Return the [x, y] coordinate for the center point of the cell that contains the specified text.  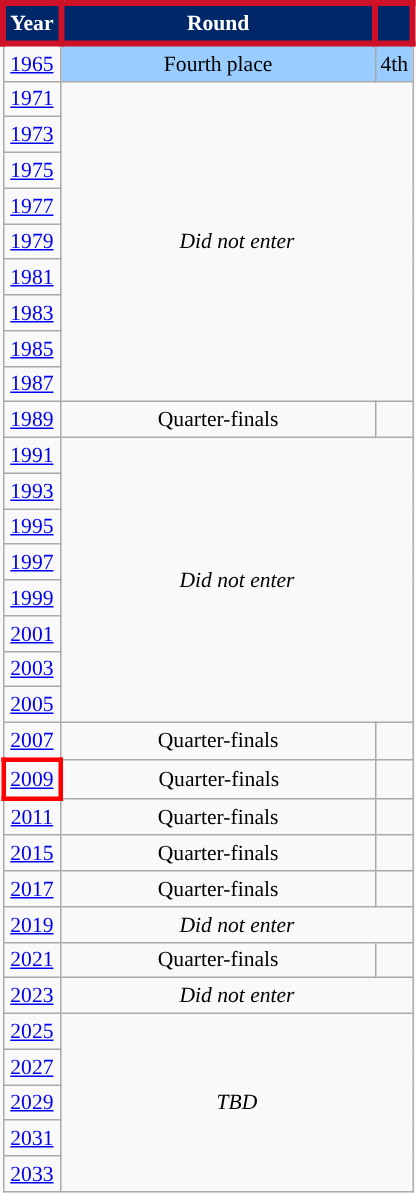
2021 [32, 960]
1979 [32, 242]
1989 [32, 420]
2023 [32, 996]
1977 [32, 206]
1985 [32, 349]
4th [394, 63]
1971 [32, 99]
2003 [32, 669]
2005 [32, 705]
1987 [32, 384]
1965 [32, 63]
1991 [32, 456]
2031 [32, 1139]
2033 [32, 1174]
2007 [32, 742]
2015 [32, 854]
2029 [32, 1103]
TBD [237, 1103]
1999 [32, 598]
Round [218, 23]
2009 [32, 780]
1973 [32, 135]
1983 [32, 313]
2027 [32, 1067]
1975 [32, 171]
2019 [32, 925]
1995 [32, 527]
Fourth place [218, 63]
2017 [32, 889]
1981 [32, 278]
1993 [32, 491]
2025 [32, 1032]
1997 [32, 563]
2011 [32, 816]
Year [32, 23]
2001 [32, 634]
